Locate the cell with the specified text and output its (X, Y) center coordinate. 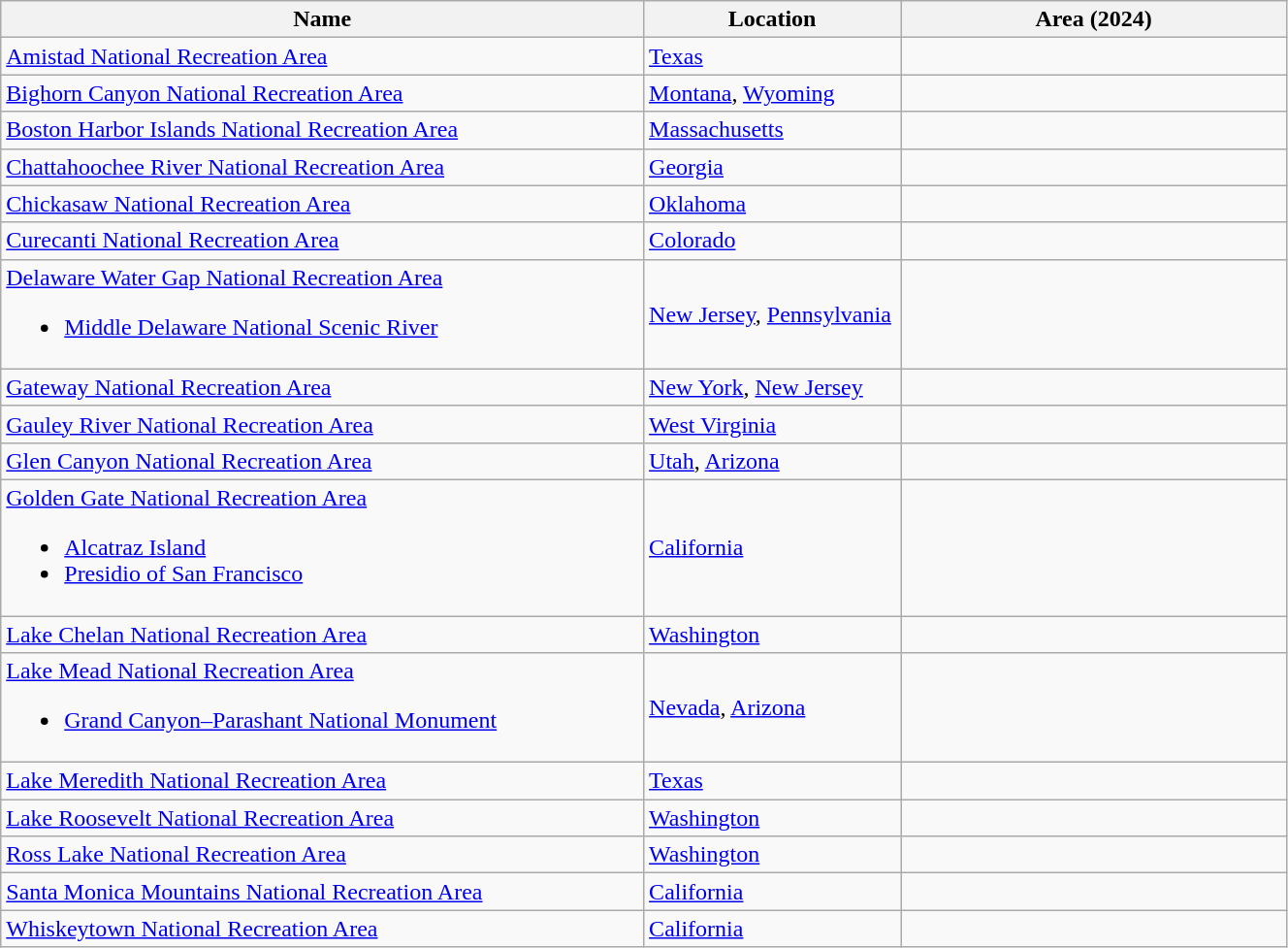
Lake Mead National Recreation AreaGrand Canyon–Parashant National Monument (322, 708)
Gauley River National Recreation Area (322, 424)
Gateway National Recreation Area (322, 387)
West Virginia (772, 424)
Massachusetts (772, 130)
Chattahoochee River National Recreation Area (322, 167)
Montana, Wyoming (772, 93)
Amistad National Recreation Area (322, 56)
Lake Chelan National Recreation Area (322, 634)
Area (2024) (1094, 19)
Ross Lake National Recreation Area (322, 855)
Lake Roosevelt National Recreation Area (322, 818)
New Jersey, Pennsylvania (772, 314)
New York, New Jersey (772, 387)
Colorado (772, 241)
Nevada, Arizona (772, 708)
Boston Harbor Islands National Recreation Area (322, 130)
Whiskeytown National Recreation Area (322, 929)
Delaware Water Gap National Recreation AreaMiddle Delaware National Scenic River (322, 314)
Golden Gate National Recreation AreaAlcatraz IslandPresidio of San Francisco (322, 547)
Name (322, 19)
Location (772, 19)
Bighorn Canyon National Recreation Area (322, 93)
Oklahoma (772, 204)
Glen Canyon National Recreation Area (322, 461)
Curecanti National Recreation Area (322, 241)
Chickasaw National Recreation Area (322, 204)
Lake Meredith National Recreation Area (322, 781)
Georgia (772, 167)
Santa Monica Mountains National Recreation Area (322, 892)
Utah, Arizona (772, 461)
